Return (x, y) of the center of cell containing provided text 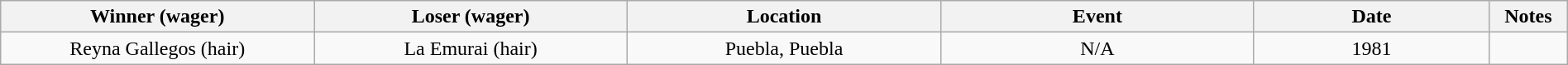
Notes (1528, 17)
Winner (wager) (157, 17)
Reyna Gallegos (hair) (157, 48)
1981 (1371, 48)
N/A (1097, 48)
Loser (wager) (471, 17)
Event (1097, 17)
Date (1371, 17)
La Emurai (hair) (471, 48)
Location (784, 17)
Puebla, Puebla (784, 48)
